Provide the (X, Y) coordinate of the cell's center where the given text is located.  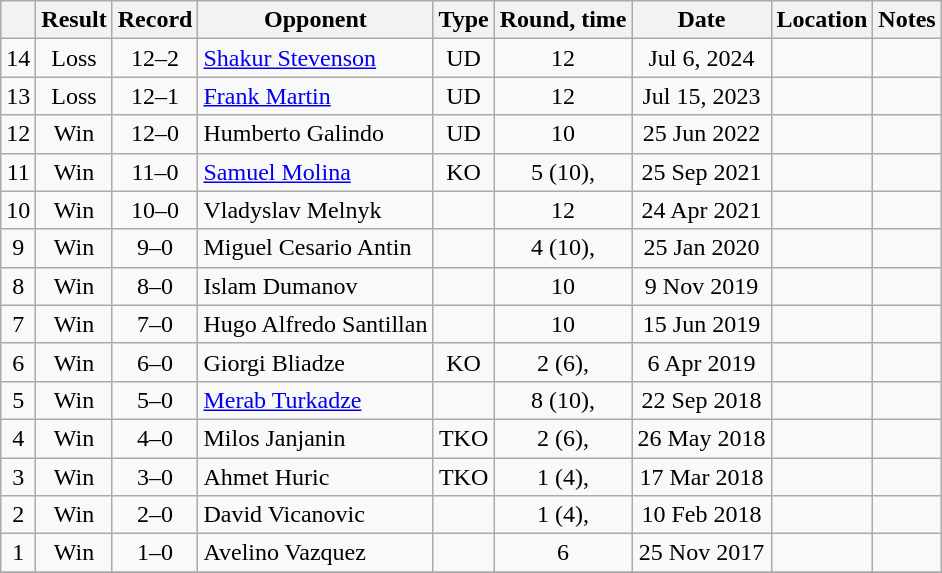
8–0 (155, 286)
Avelino Vazquez (316, 553)
Ahmet Huric (316, 477)
2 (18, 515)
Shakur Stevenson (316, 58)
5 (18, 400)
22 Sep 2018 (702, 400)
10–0 (155, 210)
6–0 (155, 362)
Merab Turkadze (316, 400)
24 Apr 2021 (702, 210)
Location (822, 20)
2–0 (155, 515)
11–0 (155, 172)
25 Nov 2017 (702, 553)
5 (10), (563, 172)
Vladyslav Melnyk (316, 210)
1–0 (155, 553)
Giorgi Bliadze (316, 362)
7–0 (155, 324)
4 (10), (563, 248)
6 Apr 2019 (702, 362)
Humberto Galindo (316, 134)
3 (18, 477)
Round, time (563, 20)
Jul 15, 2023 (702, 96)
10 Feb 2018 (702, 515)
12–1 (155, 96)
26 May 2018 (702, 438)
17 Mar 2018 (702, 477)
Hugo Alfredo Santillan (316, 324)
Frank Martin (316, 96)
Type (464, 20)
7 (18, 324)
15 Jun 2019 (702, 324)
9 Nov 2019 (702, 286)
12–2 (155, 58)
13 (18, 96)
David Vicanovic (316, 515)
12–0 (155, 134)
25 Jun 2022 (702, 134)
Islam Dumanov (316, 286)
8 (18, 286)
25 Jan 2020 (702, 248)
8 (10), (563, 400)
Notes (907, 20)
3–0 (155, 477)
Date (702, 20)
Miguel Cesario Antin (316, 248)
Result (74, 20)
Record (155, 20)
Opponent (316, 20)
9 (18, 248)
Milos Janjanin (316, 438)
14 (18, 58)
4–0 (155, 438)
25 Sep 2021 (702, 172)
9–0 (155, 248)
11 (18, 172)
5–0 (155, 400)
Samuel Molina (316, 172)
1 (18, 553)
4 (18, 438)
Jul 6, 2024 (702, 58)
